Pinpoint the cell where the given text exists, returning its [X, Y] midpoint coordinate. 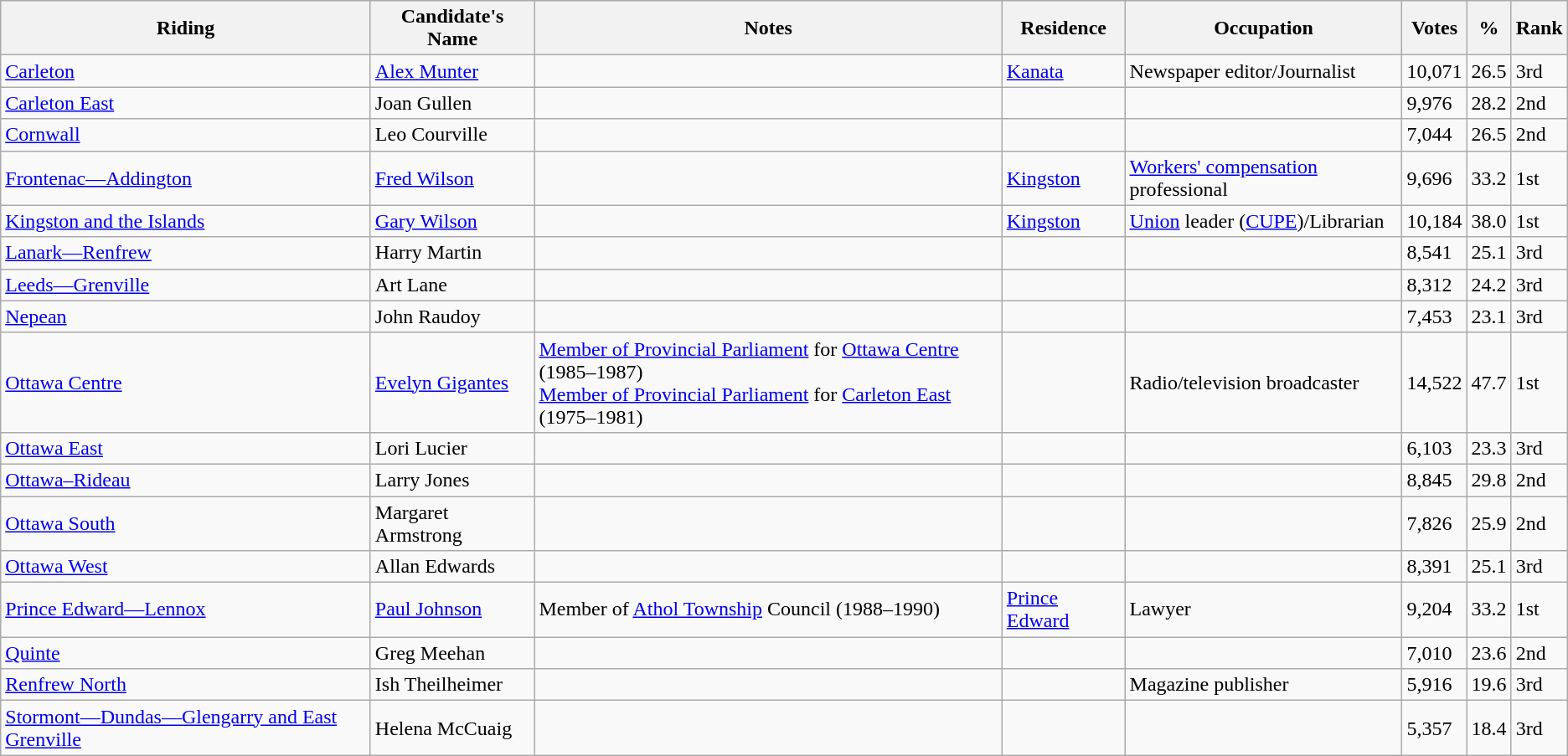
Occupation [1263, 28]
Magazine publisher [1263, 685]
14,522 [1434, 382]
Residence [1064, 28]
% [1489, 28]
Member of Provincial Parliament for Ottawa Centre (1985–1987) Member of Provincial Parliament for Carleton East (1975–1981) [768, 382]
Margaret Armstrong [452, 522]
Candidate's Name [452, 28]
Frontenac—Addington [186, 177]
19.6 [1489, 685]
23.6 [1489, 653]
Lawyer [1263, 609]
Larry Jones [452, 480]
Carleton [186, 71]
23.1 [1489, 316]
Gary Wilson [452, 221]
7,044 [1434, 135]
Leeds—Grenville [186, 285]
Ottawa–Rideau [186, 480]
Prince Edward—Lennox [186, 609]
Art Lane [452, 285]
10,071 [1434, 71]
Workers' compensation professional [1263, 177]
38.0 [1489, 221]
Votes [1434, 28]
Renfrew North [186, 685]
25.9 [1489, 522]
5,357 [1434, 728]
Radio/television broadcaster [1263, 382]
Allan Edwards [452, 567]
Lanark—Renfrew [186, 253]
Ish Theilheimer [452, 685]
18.4 [1489, 728]
Paul Johnson [452, 609]
8,312 [1434, 285]
29.8 [1489, 480]
Notes [768, 28]
47.7 [1489, 382]
Alex Munter [452, 71]
6,103 [1434, 448]
John Raudoy [452, 316]
5,916 [1434, 685]
Nepean [186, 316]
10,184 [1434, 221]
Ottawa East [186, 448]
9,976 [1434, 103]
9,204 [1434, 609]
Ottawa Centre [186, 382]
Rank [1540, 28]
7,010 [1434, 653]
Ottawa South [186, 522]
Greg Meehan [452, 653]
Harry Martin [452, 253]
Joan Gullen [452, 103]
Quinte [186, 653]
8,391 [1434, 567]
Cornwall [186, 135]
Member of Athol Township Council (1988–1990) [768, 609]
Union leader (CUPE)/Librarian [1263, 221]
7,453 [1434, 316]
Lori Lucier [452, 448]
Evelyn Gigantes [452, 382]
Ottawa West [186, 567]
Kingston and the Islands [186, 221]
Stormont—Dundas—Glengarry and East Grenville [186, 728]
Kanata [1064, 71]
Riding [186, 28]
9,696 [1434, 177]
28.2 [1489, 103]
Prince Edward [1064, 609]
8,541 [1434, 253]
7,826 [1434, 522]
24.2 [1489, 285]
8,845 [1434, 480]
Newspaper editor/Journalist [1263, 71]
Carleton East [186, 103]
23.3 [1489, 448]
Leo Courville [452, 135]
Helena McCuaig [452, 728]
Fred Wilson [452, 177]
